Locate the cell with the specified text and output its (X, Y) center coordinate. 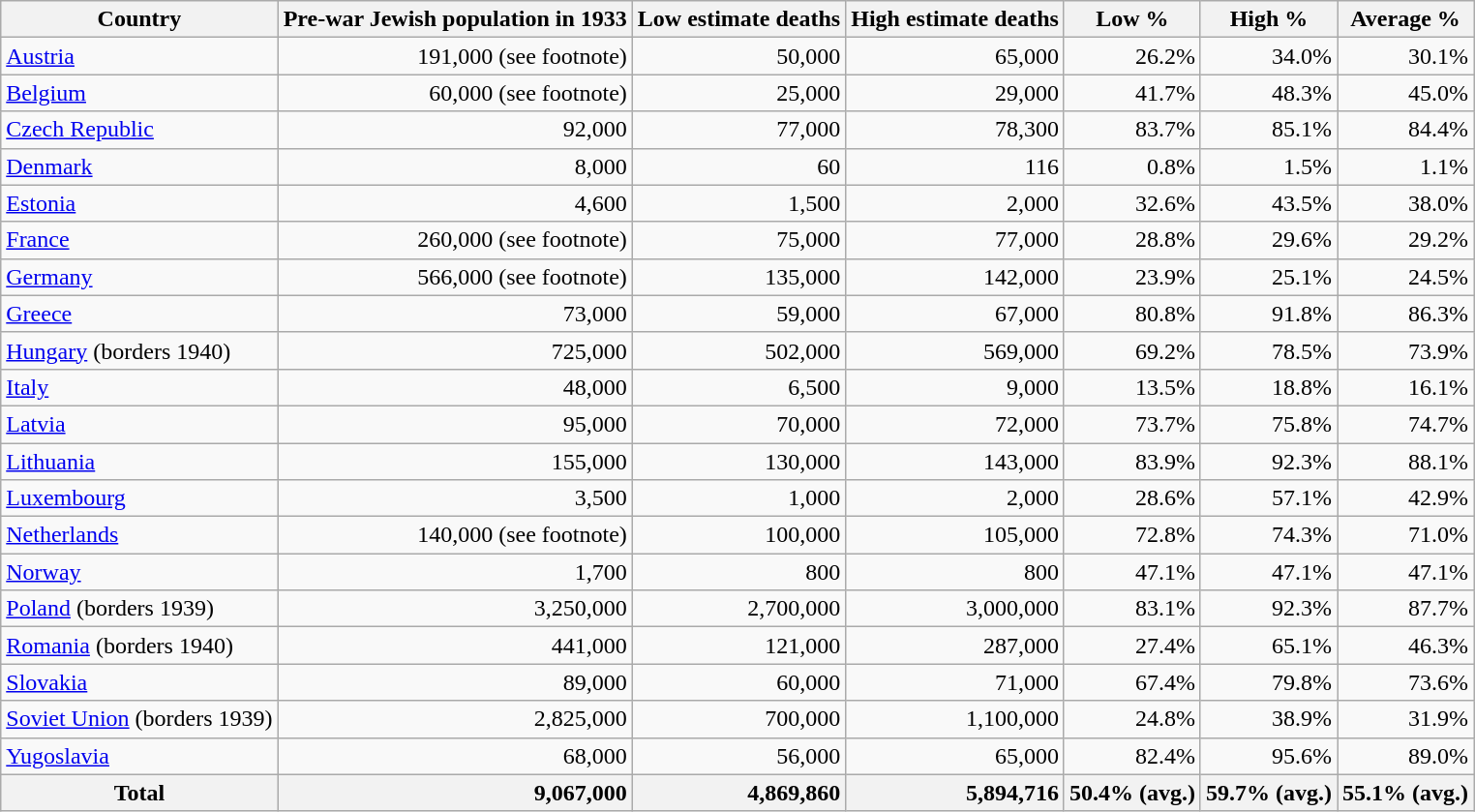
72,000 (955, 424)
Soviet Union (borders 1939) (139, 719)
73.6% (1405, 682)
59,000 (738, 314)
1,100,000 (955, 719)
9,000 (955, 387)
3,500 (455, 498)
79.8% (1268, 682)
26.2% (1132, 56)
3,000,000 (955, 609)
29,000 (955, 93)
569,000 (955, 350)
73.9% (1405, 350)
Lithuania (139, 462)
73.7% (1132, 424)
31.9% (1405, 719)
29.2% (1405, 240)
441,000 (455, 646)
85.1% (1268, 130)
Italy (139, 387)
24.8% (1132, 719)
France (139, 240)
Estonia (139, 203)
1,000 (738, 498)
29.6% (1268, 240)
71,000 (955, 682)
86.3% (1405, 314)
72.8% (1132, 535)
Germany (139, 277)
Average % (1405, 19)
46.3% (1405, 646)
8,000 (455, 166)
67.4% (1132, 682)
50,000 (738, 56)
70,000 (738, 424)
91.8% (1268, 314)
Luxembourg (139, 498)
Greece (139, 314)
68,000 (455, 756)
3,250,000 (455, 609)
9,067,000 (455, 793)
Country (139, 19)
130,000 (738, 462)
Total (139, 793)
Pre-war Jewish population in 1933 (455, 19)
5,894,716 (955, 793)
89.0% (1405, 756)
75.8% (1268, 424)
27.4% (1132, 646)
2,825,000 (455, 719)
121,000 (738, 646)
73,000 (455, 314)
1.5% (1268, 166)
56,000 (738, 756)
25,000 (738, 93)
Norway (139, 572)
Low estimate deaths (738, 19)
566,000 (see footnote) (455, 277)
95,000 (455, 424)
38.9% (1268, 719)
142,000 (955, 277)
4,600 (455, 203)
60 (738, 166)
71.0% (1405, 535)
60,000 (see footnote) (455, 93)
Latvia (139, 424)
143,000 (955, 462)
140,000 (see footnote) (455, 535)
Netherlands (139, 535)
6,500 (738, 387)
30.1% (1405, 56)
28.6% (1132, 498)
High % (1268, 19)
34.0% (1268, 56)
2,700,000 (738, 609)
41.7% (1132, 93)
80.8% (1132, 314)
65.1% (1268, 646)
83.9% (1132, 462)
260,000 (see footnote) (455, 240)
78.5% (1268, 350)
4,869,860 (738, 793)
155,000 (455, 462)
28.8% (1132, 240)
Low % (1132, 19)
75,000 (738, 240)
82.4% (1132, 756)
95.6% (1268, 756)
45.0% (1405, 93)
32.6% (1132, 203)
55.1% (avg.) (1405, 793)
116 (955, 166)
88.1% (1405, 462)
725,000 (455, 350)
43.5% (1268, 203)
60,000 (738, 682)
50.4% (avg.) (1132, 793)
57.1% (1268, 498)
89,000 (455, 682)
Slovakia (139, 682)
38.0% (1405, 203)
Denmark (139, 166)
135,000 (738, 277)
1,500 (738, 203)
Yugoslavia (139, 756)
Czech Republic (139, 130)
48,000 (455, 387)
69.2% (1132, 350)
100,000 (738, 535)
Hungary (borders 1940) (139, 350)
Poland (borders 1939) (139, 609)
24.5% (1405, 277)
0.8% (1132, 166)
59.7% (avg.) (1268, 793)
191,000 (see footnote) (455, 56)
42.9% (1405, 498)
25.1% (1268, 277)
78,300 (955, 130)
83.7% (1132, 130)
287,000 (955, 646)
84.4% (1405, 130)
502,000 (738, 350)
23.9% (1132, 277)
18.8% (1268, 387)
74.7% (1405, 424)
1,700 (455, 572)
92,000 (455, 130)
48.3% (1268, 93)
87.7% (1405, 609)
67,000 (955, 314)
700,000 (738, 719)
16.1% (1405, 387)
83.1% (1132, 609)
74.3% (1268, 535)
Belgium (139, 93)
13.5% (1132, 387)
Romania (borders 1940) (139, 646)
105,000 (955, 535)
1.1% (1405, 166)
Austria (139, 56)
High estimate deaths (955, 19)
